Return the (x, y) coordinate for the center point of the cell that contains the specified text.  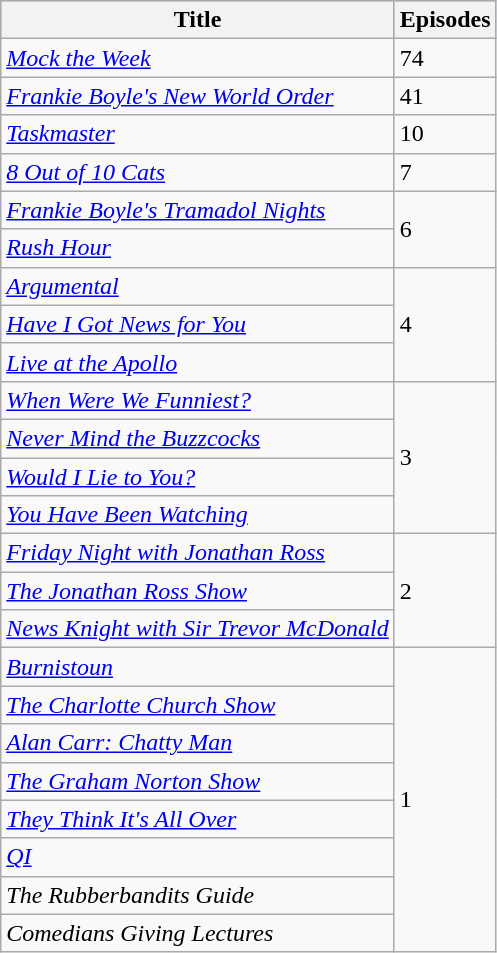
They Think It's All Over (198, 819)
74 (445, 58)
Frankie Boyle's Tramadol Nights (198, 210)
Argumental (198, 286)
8 Out of 10 Cats (198, 172)
10 (445, 134)
Mock the Week (198, 58)
41 (445, 96)
News Knight with Sir Trevor McDonald (198, 629)
Comedians Giving Lectures (198, 933)
When Were We Funniest? (198, 400)
The Rubberbandits Guide (198, 895)
7 (445, 172)
Friday Night with Jonathan Ross (198, 553)
Burnistoun (198, 667)
Live at the Apollo (198, 362)
Episodes (445, 20)
6 (445, 229)
1 (445, 800)
3 (445, 457)
The Jonathan Ross Show (198, 591)
The Graham Norton Show (198, 781)
The Charlotte Church Show (198, 705)
Title (198, 20)
4 (445, 324)
You Have Been Watching (198, 515)
Would I Lie to You? (198, 477)
Alan Carr: Chatty Man (198, 743)
Frankie Boyle's New World Order (198, 96)
Have I Got News for You (198, 324)
Rush Hour (198, 248)
Taskmaster (198, 134)
Never Mind the Buzzcocks (198, 438)
QI (198, 857)
2 (445, 591)
